Capture the cell that displays the provided text and extract its [X, Y] central coordinate. 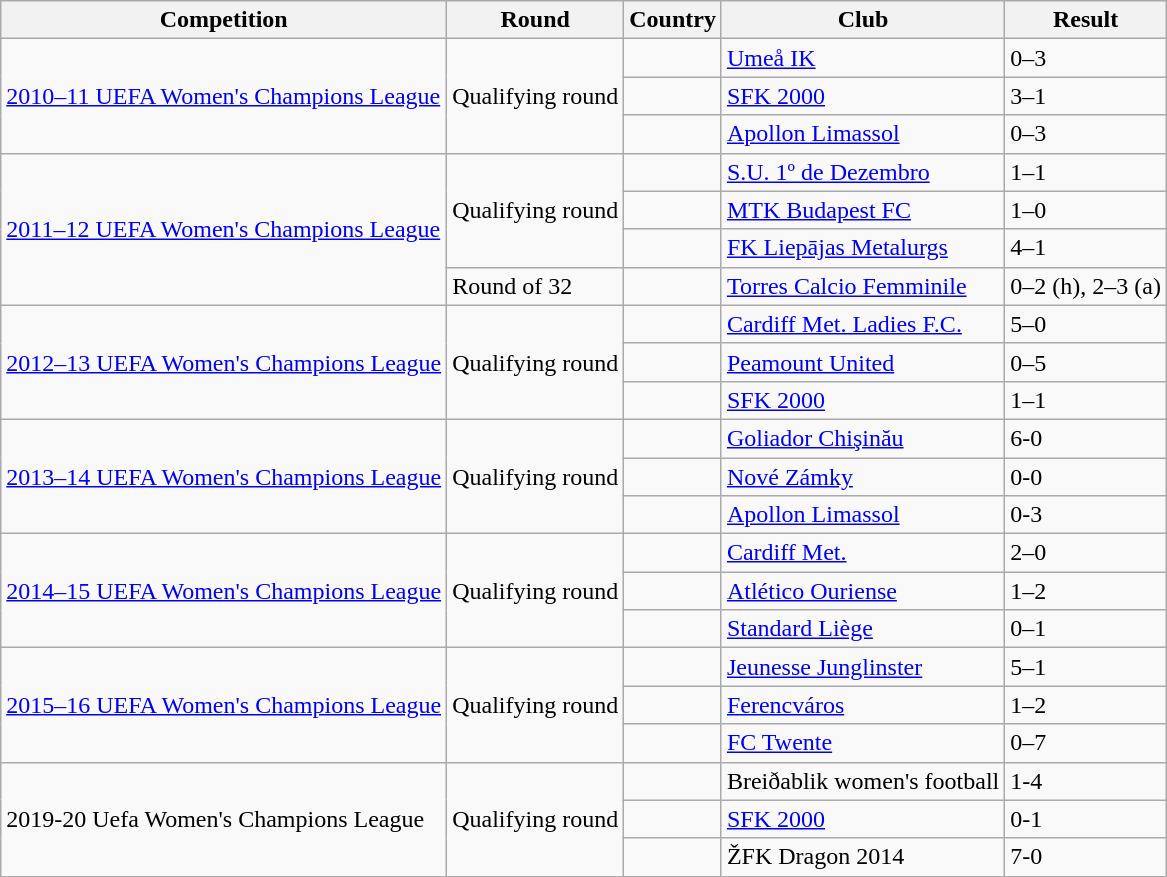
Jeunesse Junglinster [862, 667]
3–1 [1086, 96]
2–0 [1086, 553]
Round [536, 20]
0–5 [1086, 362]
ŽFK Dragon 2014 [862, 857]
FK Liepājas Metalurgs [862, 248]
1–0 [1086, 210]
Standard Liège [862, 629]
Umeå IK [862, 58]
Country [673, 20]
2015–16 UEFA Women's Champions League [224, 705]
Ferencváros [862, 705]
FC Twente [862, 743]
Nové Zámky [862, 477]
Breiðablik women's football [862, 781]
Result [1086, 20]
MTK Budapest FC [862, 210]
0–7 [1086, 743]
2014–15 UEFA Women's Champions League [224, 591]
Atlético Ouriense [862, 591]
Torres Calcio Femminile [862, 286]
S.U. 1º de Dezembro [862, 172]
Peamount United [862, 362]
Goliador Chişinău [862, 438]
Competition [224, 20]
0-3 [1086, 515]
7-0 [1086, 857]
0–1 [1086, 629]
2013–14 UEFA Women's Champions League [224, 476]
5–1 [1086, 667]
Cardiff Met. Ladies F.C. [862, 324]
2012–13 UEFA Women's Champions League [224, 362]
2019-20 Uefa Women's Champions League [224, 819]
Round of 32 [536, 286]
5–0 [1086, 324]
0-1 [1086, 819]
6-0 [1086, 438]
1-4 [1086, 781]
0–2 (h), 2–3 (a) [1086, 286]
2010–11 UEFA Women's Champions League [224, 96]
0-0 [1086, 477]
Club [862, 20]
2011–12 UEFA Women's Champions League [224, 229]
Cardiff Met. [862, 553]
4–1 [1086, 248]
